Provide the (X, Y) coordinate of the cell's center where the given text is located.  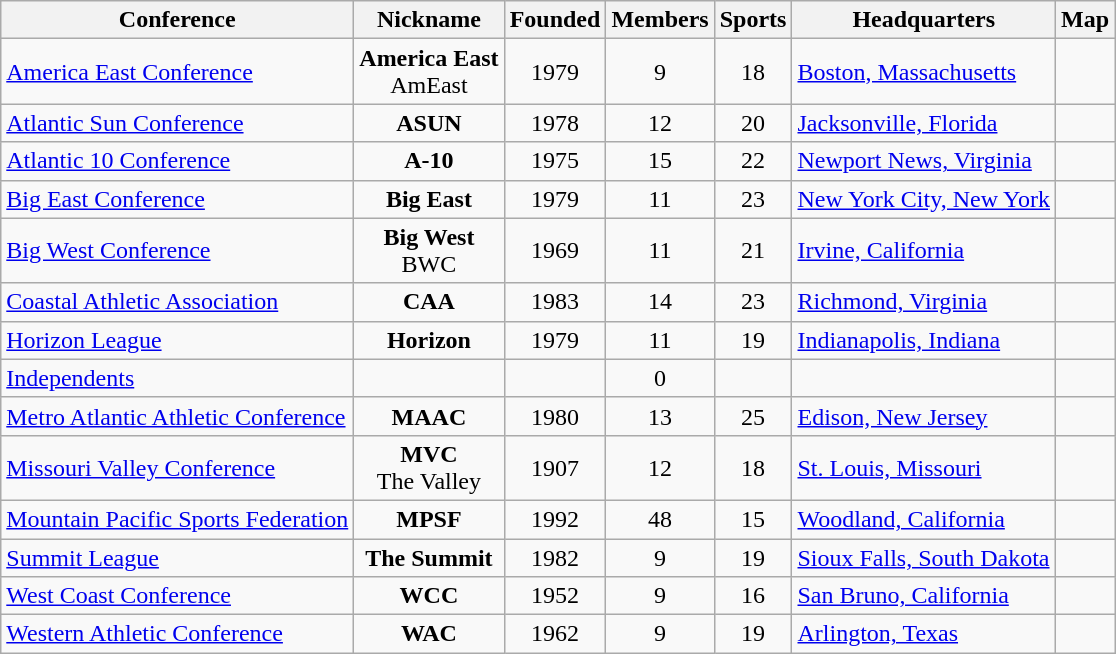
Arlington, Texas (924, 634)
Atlantic 10 Conference (178, 161)
America East Conference (178, 72)
MAAC (429, 416)
West Coast Conference (178, 596)
1980 (555, 416)
WCC (429, 596)
ASUN (429, 123)
Western Athletic Conference (178, 634)
MPSF (429, 519)
Founded (555, 20)
1907 (555, 468)
Nickname (429, 20)
Metro Atlantic Athletic Conference (178, 416)
1982 (555, 557)
Map (1086, 20)
Big West Conference (178, 250)
Big West BWC (429, 250)
A-10 (429, 161)
WAC (429, 634)
21 (753, 250)
Sports (753, 20)
Horizon League (178, 340)
20 (753, 123)
Boston, Massachusetts (924, 72)
Members (660, 20)
CAA (429, 302)
Edison, New Jersey (924, 416)
1962 (555, 634)
America EastAmEast (429, 72)
Irvine, California (924, 250)
1978 (555, 123)
Mountain Pacific Sports Federation (178, 519)
22 (753, 161)
Horizon (429, 340)
0 (660, 378)
48 (660, 519)
Big East (429, 199)
14 (660, 302)
Sioux Falls, South Dakota (924, 557)
Big East Conference (178, 199)
Conference (178, 20)
Summit League (178, 557)
1975 (555, 161)
13 (660, 416)
Woodland, California (924, 519)
Newport News, Virginia (924, 161)
The Summit (429, 557)
1969 (555, 250)
1992 (555, 519)
Headquarters (924, 20)
Atlantic Sun Conference (178, 123)
St. Louis, Missouri (924, 468)
1952 (555, 596)
Jacksonville, Florida (924, 123)
Richmond, Virginia (924, 302)
25 (753, 416)
1983 (555, 302)
Independents (178, 378)
New York City, New York (924, 199)
San Bruno, California (924, 596)
16 (753, 596)
MVC The Valley (429, 468)
Indianapolis, Indiana (924, 340)
Coastal Athletic Association (178, 302)
Missouri Valley Conference (178, 468)
